For the text-containing cell, return its midpoint in (x, y) coordinate format. 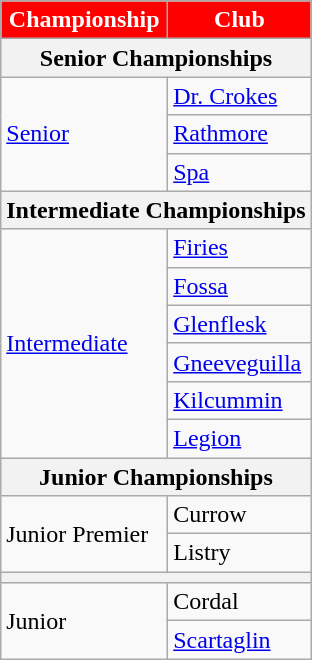
Fossa (240, 286)
Senior Championships (156, 58)
Kilcummin (240, 400)
Junior Championships (156, 477)
Gneeveguilla (240, 362)
Junior Premier (84, 534)
Currow (240, 515)
Legion (240, 438)
Club (240, 20)
Listry (240, 553)
Junior (84, 621)
Intermediate Championships (156, 210)
Championship (84, 20)
Senior (84, 134)
Intermediate (84, 343)
Dr. Crokes (240, 96)
Rathmore (240, 134)
Firies (240, 248)
Glenflesk (240, 324)
Spa (240, 172)
Scartaglin (240, 640)
Cordal (240, 602)
